Find where the given text appears and provide that cell's center as [x, y] coordinate. 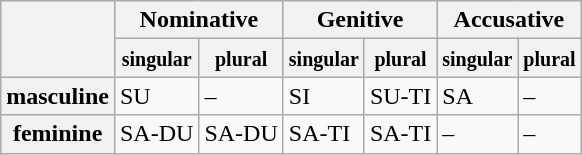
SU-TI [400, 96]
feminine [58, 134]
SU [156, 96]
SI [324, 96]
Nominative [198, 20]
Accusative [509, 20]
Genitive [360, 20]
SA [478, 96]
masculine [58, 96]
